Identify which cell holds the provided text, then report its [x, y] central coordinate. 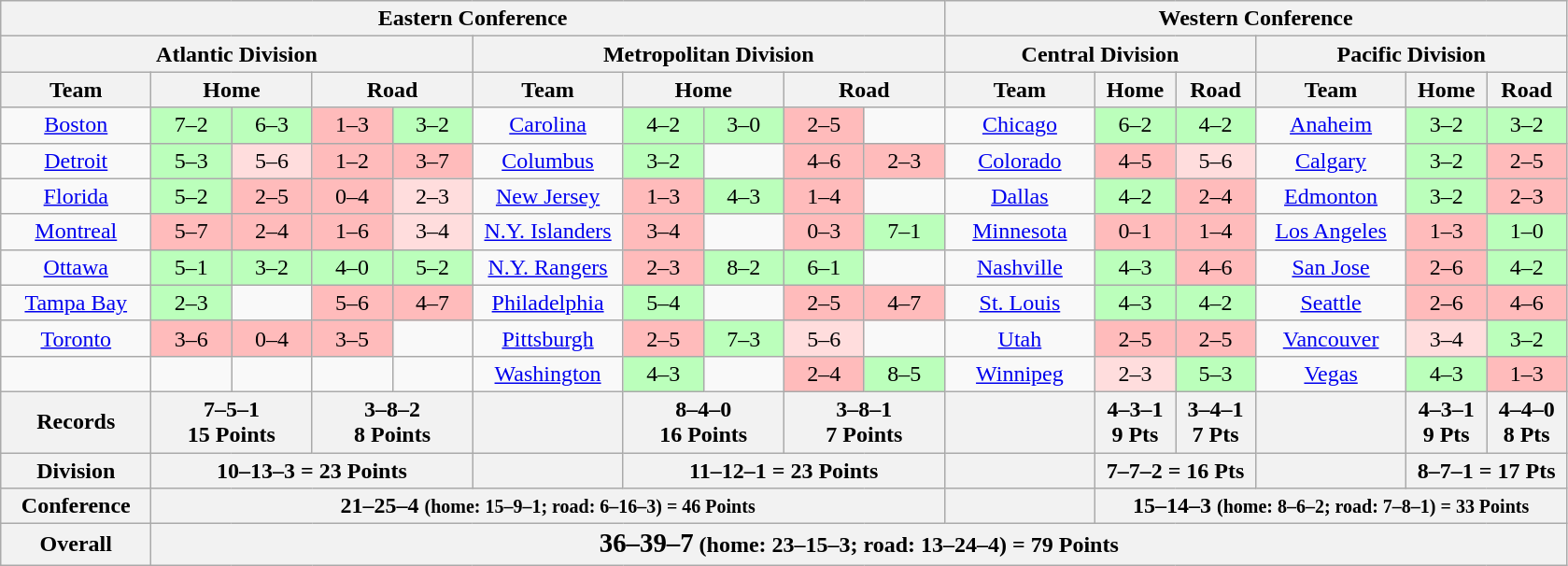
St. Louis [1020, 303]
3–0 [743, 125]
7–7–2 = 16 Pts [1175, 470]
3–7 [432, 161]
3–5 [352, 338]
Columbus [547, 161]
4–0 [352, 267]
5–7 [191, 232]
4–5 [1135, 161]
Overall [77, 545]
6–3 [272, 125]
Montreal [77, 232]
Chicago [1020, 125]
11–12–1 = 23 Points [784, 470]
Detroit [77, 161]
36–39–7 (home: 23–15–3; road: 13–24–4) = 79 Points [859, 545]
Seattle [1332, 303]
New Jersey [547, 196]
Pacific Division [1412, 54]
3–4–1 7 Pts [1215, 422]
Carolina [547, 125]
7–3 [743, 338]
Central Division [1100, 54]
8–2 [743, 267]
Washington [547, 374]
Nashville [1020, 267]
Pittsburgh [547, 338]
0–3 [824, 232]
1–6 [352, 232]
San Jose [1332, 267]
7–2 [191, 125]
8–7–1 = 17 Pts [1487, 470]
Calgary [1332, 161]
Metropolitan Division [708, 54]
1–2 [352, 161]
Tampa Bay [77, 303]
15–14–3 (home: 8–6–2; road: 7–8–1) = 33 Points [1330, 506]
Florida [77, 196]
Records [77, 422]
10–13–3 = 23 Points [312, 470]
Winnipeg [1020, 374]
N.Y. Islanders [547, 232]
8–5 [904, 374]
Utah [1020, 338]
Vegas [1332, 374]
Conference [77, 506]
N.Y. Rangers [547, 267]
3–8–2 8 Points [392, 422]
Division [77, 470]
7–1 [904, 232]
8–4–0 16 Points [703, 422]
Vancouver [1332, 338]
7–5–1 15 Points [232, 422]
5–4 [663, 303]
Los Angeles [1332, 232]
21–25–4 (home: 15–9–1; road: 6–16–3) = 46 Points [548, 506]
0–1 [1135, 232]
6–2 [1135, 125]
Colorado [1020, 161]
Minnesota [1020, 232]
4–4–0 8 Pts [1527, 422]
1–0 [1527, 232]
Boston [77, 125]
Dallas [1020, 196]
Philadelphia [547, 303]
Toronto [77, 338]
Anaheim [1332, 125]
6–1 [824, 267]
Atlantic Division [237, 54]
Edmonton [1332, 196]
5–1 [191, 267]
3–8–1 7 Points [864, 422]
Ottawa [77, 267]
Eastern Conference [473, 19]
3–6 [191, 338]
Western Conference [1255, 19]
